Locate the cell with the specified text and output its [X, Y] center coordinate. 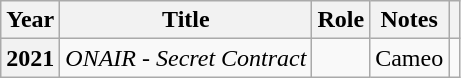
ONAIR - Secret Contract [186, 58]
Role [341, 20]
2021 [30, 58]
Year [30, 20]
Title [186, 20]
Notes [410, 20]
Cameo [410, 58]
